Capture the cell that displays the provided text and extract its (x, y) central coordinate. 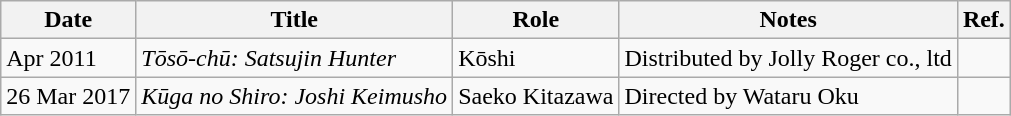
Tōsō-chū: Satsujin Hunter (294, 58)
Notes (788, 20)
Title (294, 20)
26 Mar 2017 (68, 96)
Kōshi (536, 58)
Ref. (984, 20)
Distributed by Jolly Roger co., ltd (788, 58)
Kūga no Shiro: Joshi Keimusho (294, 96)
Saeko Kitazawa (536, 96)
Role (536, 20)
Date (68, 20)
Apr 2011 (68, 58)
Directed by Wataru Oku (788, 96)
